Identify which cell holds the provided text, then report its (x, y) central coordinate. 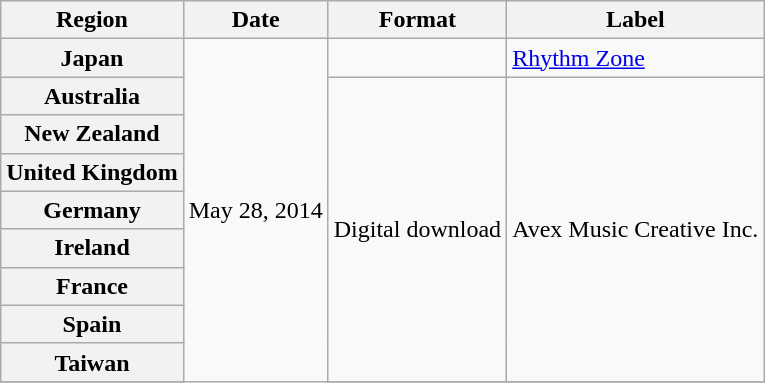
May 28, 2014 (256, 210)
Ireland (92, 248)
Rhythm Zone (636, 58)
Label (636, 20)
Taiwan (92, 362)
Japan (92, 58)
France (92, 286)
Avex Music Creative Inc. (636, 229)
Australia (92, 96)
Spain (92, 324)
New Zealand (92, 134)
Germany (92, 210)
United Kingdom (92, 172)
Region (92, 20)
Format (417, 20)
Digital download (417, 229)
Date (256, 20)
